Output the (x, y) coordinate of the center of the cell containing the given text.  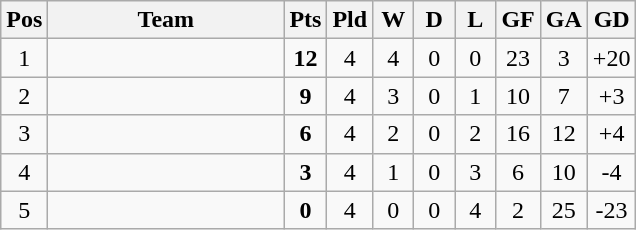
16 (518, 134)
Pts (306, 20)
+3 (612, 96)
Team (166, 20)
D (434, 20)
+20 (612, 58)
7 (564, 96)
GD (612, 20)
W (394, 20)
GF (518, 20)
5 (24, 210)
L (476, 20)
9 (306, 96)
GA (564, 20)
-4 (612, 172)
Pld (350, 20)
+4 (612, 134)
Pos (24, 20)
23 (518, 58)
-23 (612, 210)
25 (564, 210)
